Extract the (X, Y) coordinate from the center of the cell holding the provided text.  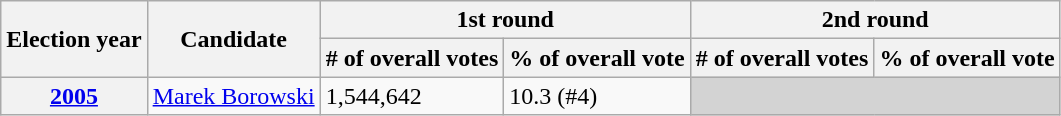
2nd round (875, 20)
Election year (74, 39)
Candidate (234, 39)
10.3 (#4) (597, 96)
Marek Borowski (234, 96)
2005 (74, 96)
1st round (505, 20)
1,544,642 (412, 96)
